Return the [x, y] coordinate for the center point of the cell that contains the specified text.  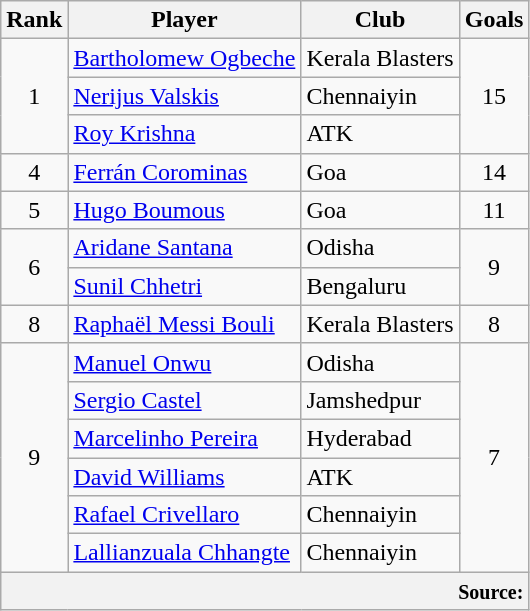
Sunil Chhetri [184, 286]
Nerijus Valskis [184, 96]
Ferrán Corominas [184, 172]
7 [494, 457]
Bartholomew Ogbeche [184, 58]
14 [494, 172]
11 [494, 210]
Raphaël Messi Bouli [184, 324]
Source: [265, 591]
4 [34, 172]
Rafael Crivellaro [184, 515]
Sergio Castel [184, 400]
Rank [34, 20]
Jamshedpur [380, 400]
Hugo Boumous [184, 210]
Goals [494, 20]
Aridane Santana [184, 248]
Bengaluru [380, 286]
David Williams [184, 477]
Hyderabad [380, 438]
Roy Krishna [184, 134]
Player [184, 20]
15 [494, 96]
Manuel Onwu [184, 362]
Lallianzuala Chhangte [184, 553]
6 [34, 267]
5 [34, 210]
Marcelinho Pereira [184, 438]
1 [34, 96]
Club [380, 20]
